Search for the cell housing the specified text and yield its (X, Y) center coordinate. 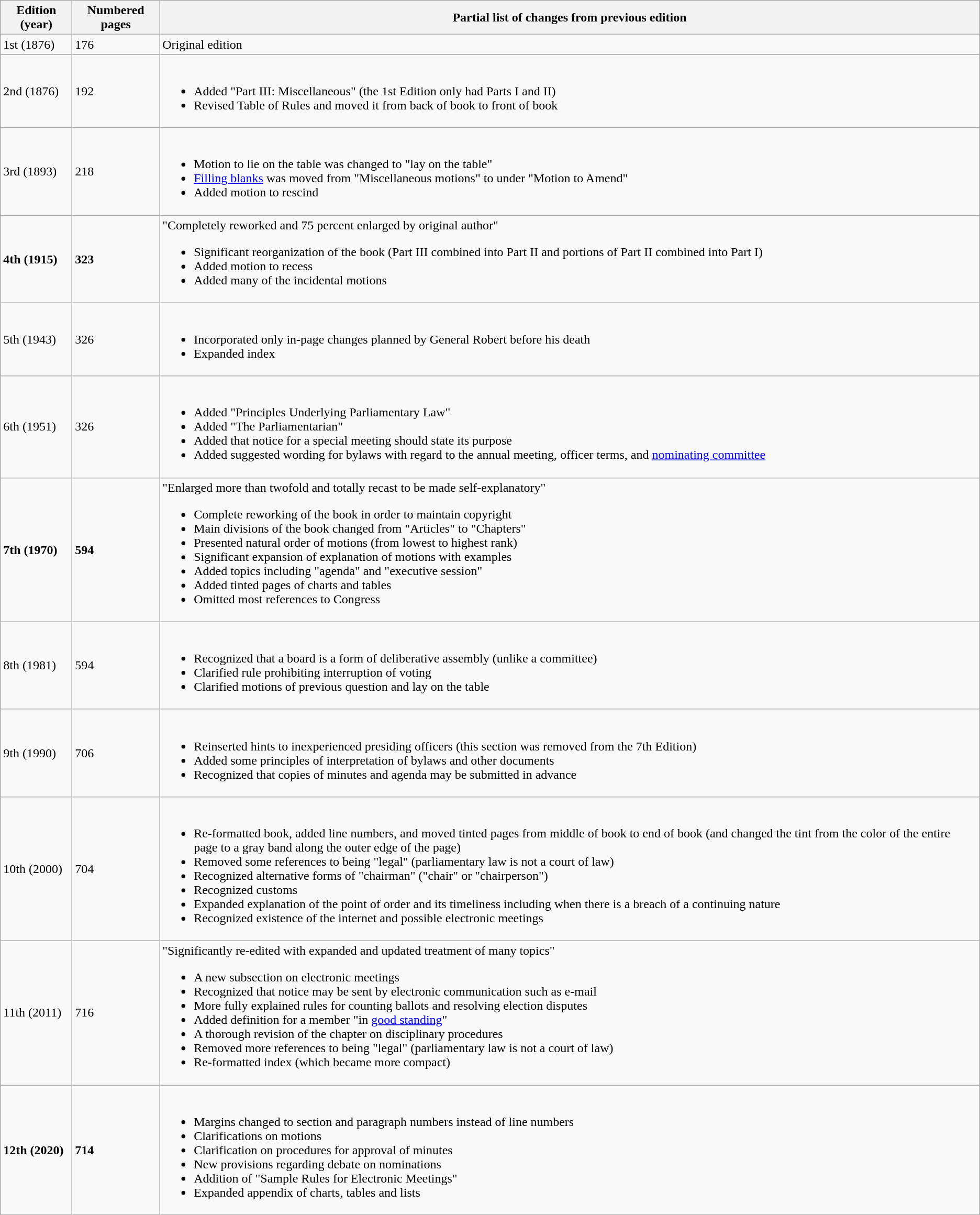
12th (2020) (37, 1150)
176 (116, 45)
2nd (1876) (37, 91)
704 (116, 868)
3rd (1893) (37, 172)
Original edition (570, 45)
192 (116, 91)
323 (116, 259)
Edition (year) (37, 18)
218 (116, 172)
7th (1970) (37, 550)
Partial list of changes from previous edition (570, 18)
714 (116, 1150)
4th (1915) (37, 259)
8th (1981) (37, 665)
1st (1876) (37, 45)
6th (1951) (37, 427)
Added "Part III: Miscellaneous" (the 1st Edition only had Parts I and II)Revised Table of Rules and moved it from back of book to front of book (570, 91)
706 (116, 753)
5th (1943) (37, 339)
Incorporated only in-page changes planned by General Robert before his deathExpanded index (570, 339)
10th (2000) (37, 868)
11th (2011) (37, 1013)
Numbered pages (116, 18)
9th (1990) (37, 753)
716 (116, 1013)
